Extract the (X, Y) coordinate from the center of the cell holding the provided text.  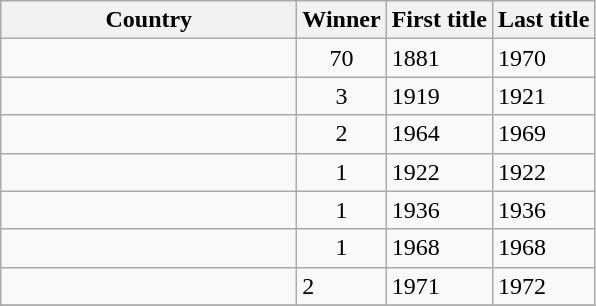
First title (439, 20)
3 (342, 96)
1969 (543, 134)
70 (342, 58)
Country (149, 20)
Winner (342, 20)
1881 (439, 58)
Last title (543, 20)
1921 (543, 96)
1964 (439, 134)
1972 (543, 286)
1971 (439, 286)
1919 (439, 96)
1970 (543, 58)
